Extract the (X, Y) coordinate from the center of the cell holding the provided text.  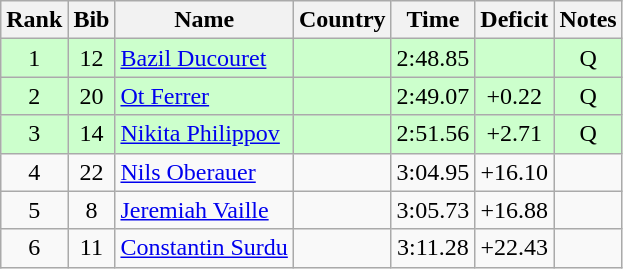
+0.22 (514, 96)
2:48.85 (433, 58)
20 (92, 96)
2:49.07 (433, 96)
Rank (34, 20)
Country (342, 20)
12 (92, 58)
Jeremiah Vaille (204, 210)
14 (92, 134)
Bib (92, 20)
Constantin Surdu (204, 248)
6 (34, 248)
8 (92, 210)
+22.43 (514, 248)
3:04.95 (433, 172)
Name (204, 20)
+2.71 (514, 134)
5 (34, 210)
+16.88 (514, 210)
Nikita Philippov (204, 134)
22 (92, 172)
3:05.73 (433, 210)
4 (34, 172)
Bazil Ducouret (204, 58)
2 (34, 96)
Time (433, 20)
Ot Ferrer (204, 96)
2:51.56 (433, 134)
11 (92, 248)
1 (34, 58)
Notes (588, 20)
+16.10 (514, 172)
Nils Oberauer (204, 172)
3:11.28 (433, 248)
Deficit (514, 20)
3 (34, 134)
